For the text-containing cell, return its midpoint in [x, y] coordinate format. 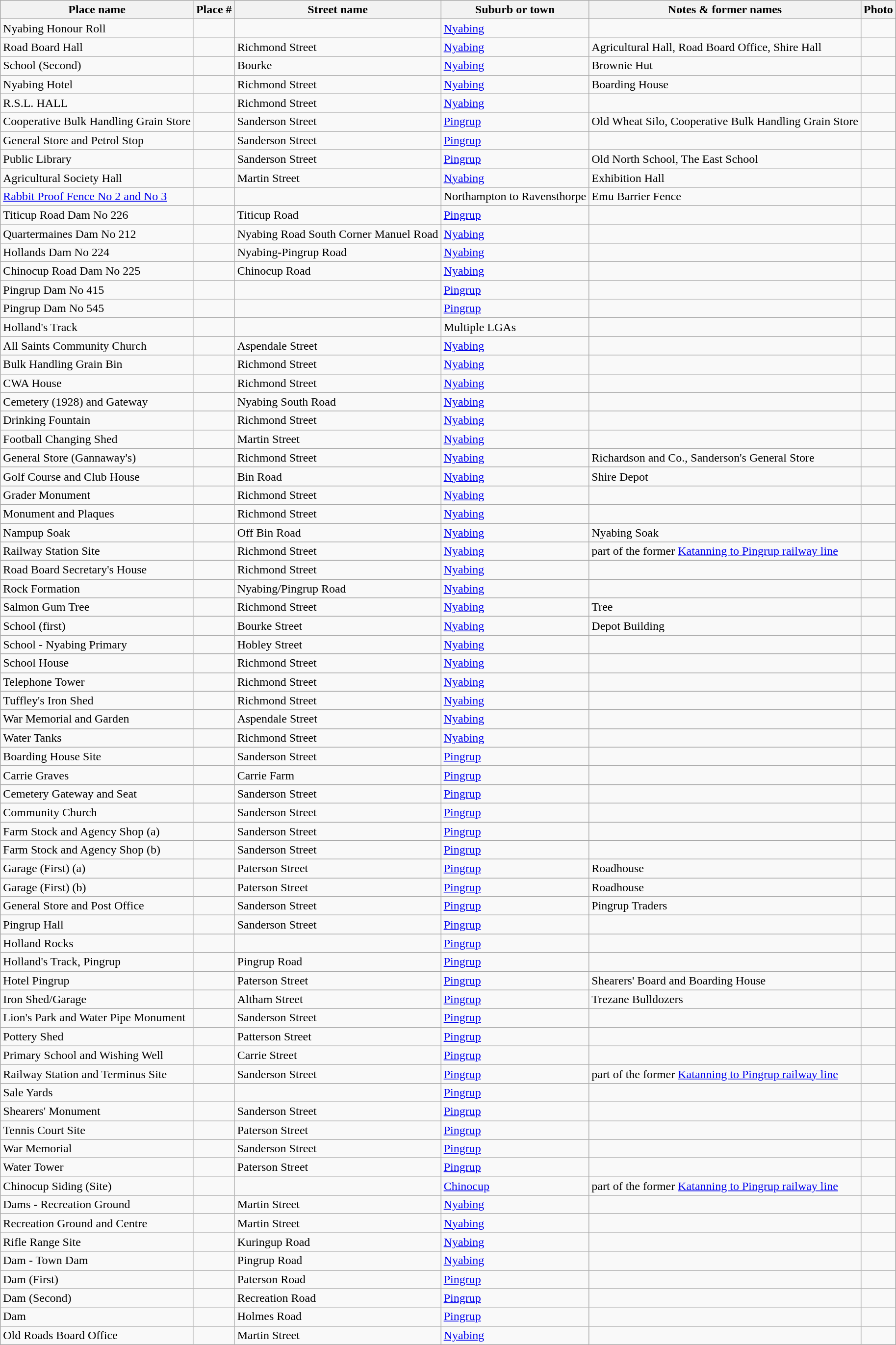
Bourke Street [337, 626]
War Memorial [97, 1149]
Cemetery (1928) and Gateway [97, 402]
War Memorial and Garden [97, 719]
Hotel Pingrup [97, 981]
Titicup Road Dam No 226 [97, 215]
Drinking Fountain [97, 420]
Water Tower [97, 1167]
School (Second) [97, 66]
Trezane Bulldozers [725, 999]
Photo [878, 10]
Chinocup Road [337, 271]
Bulk Handling Grain Bin [97, 364]
Hobley Street [337, 645]
Brownie Hut [725, 66]
Pingrup Traders [725, 906]
Cemetery Gateway and Seat [97, 794]
Street name [337, 10]
Holmes Road [337, 1317]
Exhibition Hall [725, 178]
Chinocup Siding (Site) [97, 1186]
CWA House [97, 383]
Hollands Dam No 224 [97, 253]
School - Nyabing Primary [97, 645]
All Saints Community Church [97, 346]
Chinocup Road Dam No 225 [97, 271]
Pottery Shed [97, 1036]
Dam (First) [97, 1279]
Nyabing Hotel [97, 84]
Rifle Range Site [97, 1242]
Nyabing/Pingrup Road [337, 589]
Place # [214, 10]
General Store (Gannaway's) [97, 458]
Boarding House Site [97, 756]
General Store and Petrol Stop [97, 140]
Multiple LGAs [515, 327]
Tuffley's Iron Shed [97, 700]
Sale Yards [97, 1092]
Titicup Road [337, 215]
Holland's Track [97, 327]
Old Wheat Silo, Cooperative Bulk Handling Grain Store [725, 122]
Farm Stock and Agency Shop (b) [97, 850]
Notes & former names [725, 10]
Holland's Track, Pingrup [97, 962]
Public Library [97, 159]
Richardson and Co., Sanderson's General Store [725, 458]
Road Board Secretary's House [97, 570]
Nyabing Honour Roll [97, 28]
Agricultural Hall, Road Board Office, Shire Hall [725, 47]
Water Tanks [97, 738]
Community Church [97, 812]
Railway Station and Terminus Site [97, 1074]
Dam [97, 1317]
Garage (First) (b) [97, 887]
Boarding House [725, 84]
Northampton to Ravensthorpe [515, 196]
Shearers' Monument [97, 1111]
Railway Station Site [97, 551]
Nyabing Road South Corner Manuel Road [337, 234]
Dams - Recreation Ground [97, 1205]
Agricultural Society Hall [97, 178]
Nyabing-Pingrup Road [337, 253]
Emu Barrier Fence [725, 196]
Nyabing Soak [725, 532]
Off Bin Road [337, 532]
Patterson Street [337, 1036]
School (first) [97, 626]
Farm Stock and Agency Shop (a) [97, 831]
Tennis Court Site [97, 1130]
Tree [725, 607]
Pingrup Dam No 415 [97, 290]
Pingrup Dam No 545 [97, 309]
Chinocup [515, 1186]
Bin Road [337, 476]
Iron Shed/Garage [97, 999]
Rabbit Proof Fence No 2 and No 3 [97, 196]
Carrie Farm [337, 775]
Cooperative Bulk Handling Grain Store [97, 122]
Kuringup Road [337, 1242]
Pingrup Hall [97, 925]
R.S.L. HALL [97, 103]
Nampup Soak [97, 532]
Altham Street [337, 999]
Grader Monument [97, 495]
Carrie Street [337, 1055]
Dam - Town Dam [97, 1261]
Holland Rocks [97, 943]
Primary School and Wishing Well [97, 1055]
Rock Formation [97, 589]
Football Changing Shed [97, 439]
Place name [97, 10]
Nyabing South Road [337, 402]
School House [97, 663]
Lion's Park and Water Pipe Monument [97, 1018]
Shearers' Board and Boarding House [725, 981]
Telephone Tower [97, 682]
Shire Depot [725, 476]
Dam (Second) [97, 1298]
General Store and Post Office [97, 906]
Recreation Ground and Centre [97, 1223]
Monument and Plaques [97, 514]
Garage (First) (a) [97, 869]
Carrie Graves [97, 775]
Recreation Road [337, 1298]
Bourke [337, 66]
Old North School, The East School [725, 159]
Paterson Road [337, 1279]
Road Board Hall [97, 47]
Quartermaines Dam No 212 [97, 234]
Suburb or town [515, 10]
Salmon Gum Tree [97, 607]
Old Roads Board Office [97, 1335]
Depot Building [725, 626]
Golf Course and Club House [97, 476]
